Determine the [X, Y] coordinate at the center of the cell enclosing the given text.  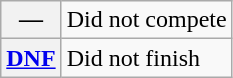
Did not finish [146, 58]
DNF [31, 58]
Did not compete [146, 20]
— [31, 20]
